Return the [x, y] coordinate for the center point of the cell that contains the specified text.  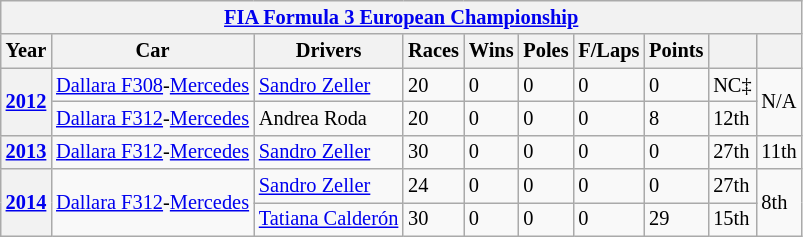
Tatiana Calderón [328, 219]
Year [26, 51]
24 [434, 186]
8 [676, 118]
12th [732, 118]
15th [732, 219]
Races [434, 51]
2014 [26, 202]
Points [676, 51]
Poles [546, 51]
N/A [778, 102]
11th [778, 152]
Dallara F308-Mercedes [152, 85]
8th [778, 202]
F/Laps [608, 51]
2012 [26, 102]
Car [152, 51]
29 [676, 219]
Drivers [328, 51]
2013 [26, 152]
Andrea Roda [328, 118]
Wins [492, 51]
FIA Formula 3 European Championship [402, 17]
NC‡ [732, 85]
